Locate the cell with the specified text and output its [X, Y] center coordinate. 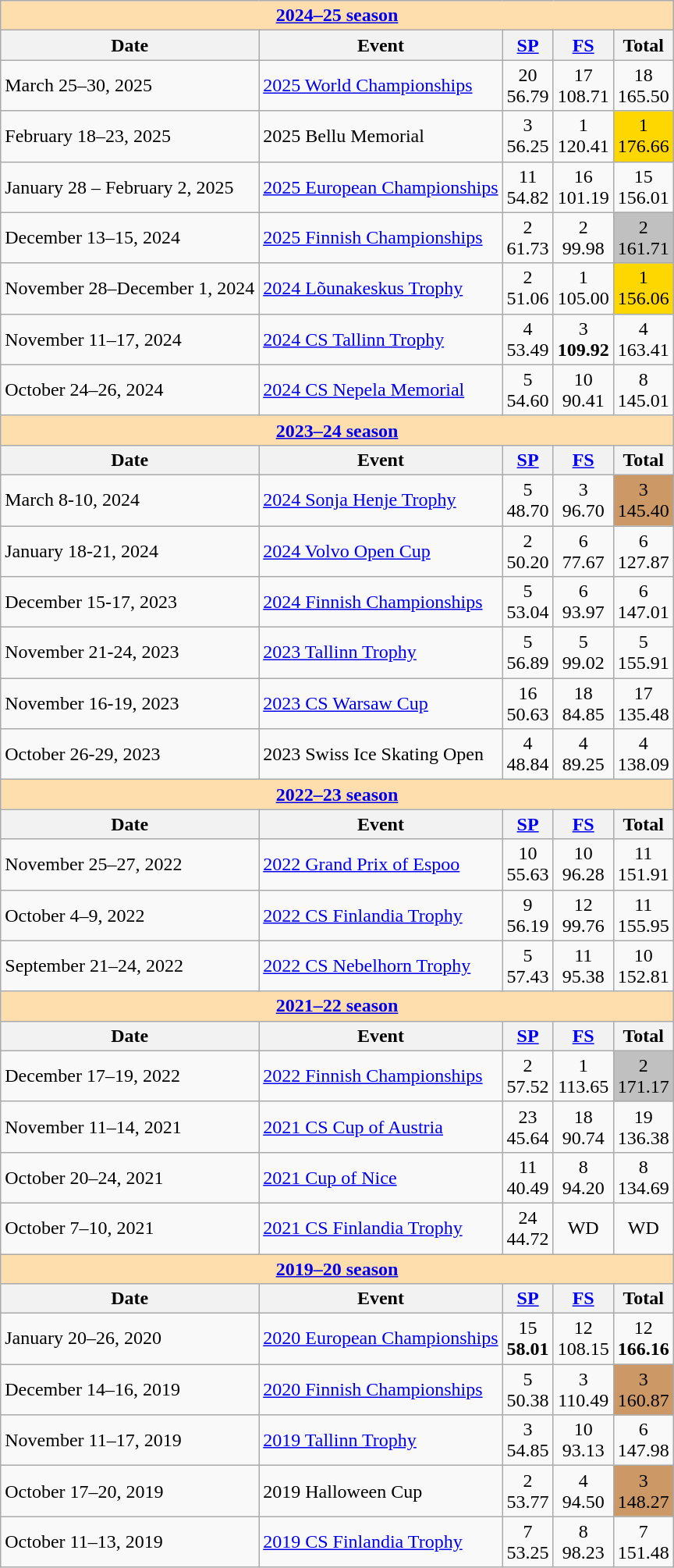
December 17–19, 2022 [129, 1076]
2019 Tallinn Trophy [381, 1441]
2022 Grand Prix of Espoo [381, 865]
5 57.43 [527, 966]
5 50.38 [527, 1389]
10 152.81 [643, 966]
2024 Volvo Open Cup [381, 551]
12 108.15 [584, 1339]
2020 Finnish Championships [381, 1389]
10 96.28 [584, 865]
4 94.50 [584, 1491]
2021 CS Cup of Austria [381, 1127]
8 145.01 [643, 390]
November 16-19, 2023 [129, 704]
3 56.25 [527, 136]
January 28 – February 2, 2025 [129, 187]
2024 Finnish Championships [381, 603]
October 7–10, 2021 [129, 1228]
2 99.98 [584, 237]
2020 European Championships [381, 1339]
5 54.60 [527, 390]
20 56.79 [527, 86]
2024 Sonja Henje Trophy [381, 500]
2 171.17 [643, 1076]
6 93.97 [584, 603]
2023 CS Warsaw Cup [381, 704]
18 90.74 [584, 1127]
8 98.23 [584, 1542]
10 90.41 [584, 390]
12 166.16 [643, 1339]
2 57.52 [527, 1076]
6 147.01 [643, 603]
8 134.69 [643, 1177]
2025 Bellu Memorial [381, 136]
19 136.38 [643, 1127]
1 105.00 [584, 289]
2022–23 season [337, 795]
2024 Lõunakeskus Trophy [381, 289]
January 18-21, 2024 [129, 551]
11 54.82 [527, 187]
12 99.76 [584, 915]
December 14–16, 2019 [129, 1389]
October 26-29, 2023 [129, 754]
2 50.20 [527, 551]
October 4–9, 2022 [129, 915]
11 151.91 [643, 865]
October 11–13, 2019 [129, 1542]
3 110.49 [584, 1389]
2024 CS Nepela Memorial [381, 390]
March 25–30, 2025 [129, 86]
3 109.92 [584, 339]
6 127.87 [643, 551]
2023 Tallinn Trophy [381, 652]
4 138.09 [643, 754]
2021–22 season [337, 1006]
5 56.89 [527, 652]
10 93.13 [584, 1441]
October 24–26, 2024 [129, 390]
September 21–24, 2022 [129, 966]
November 25–27, 2022 [129, 865]
2021 CS Finlandia Trophy [381, 1228]
2022 CS Finlandia Trophy [381, 915]
October 17–20, 2019 [129, 1491]
November 21-24, 2023 [129, 652]
1 120.41 [584, 136]
16 101.19 [584, 187]
4 89.25 [584, 754]
2024 CS Tallinn Trophy [381, 339]
2025 Finnish Championships [381, 237]
2019–20 season [337, 1268]
2023–24 season [337, 430]
1 176.66 [643, 136]
6 147.98 [643, 1441]
2023 Swiss Ice Skating Open [381, 754]
9 56.19 [527, 915]
January 20–26, 2020 [129, 1339]
March 8-10, 2024 [129, 500]
4 163.41 [643, 339]
11 95.38 [584, 966]
8 94.20 [584, 1177]
3 145.40 [643, 500]
2 53.77 [527, 1491]
17 135.48 [643, 704]
15 156.01 [643, 187]
7 53.25 [527, 1542]
2022 Finnish Championships [381, 1076]
February 18–23, 2025 [129, 136]
15 58.01 [527, 1339]
2025 World Championships [381, 86]
November 11–14, 2021 [129, 1127]
2019 Halloween Cup [381, 1491]
3 54.85 [527, 1441]
16 50.63 [527, 704]
December 15-17, 2023 [129, 603]
November 11–17, 2019 [129, 1441]
3 96.70 [584, 500]
October 20–24, 2021 [129, 1177]
5 48.70 [527, 500]
7 151.48 [643, 1542]
5 53.04 [527, 603]
5 99.02 [584, 652]
2 51.06 [527, 289]
11 155.95 [643, 915]
2022 CS Nebelhorn Trophy [381, 966]
11 40.49 [527, 1177]
2 61.73 [527, 237]
3 160.87 [643, 1389]
2024–25 season [337, 16]
6 77.67 [584, 551]
5 155.91 [643, 652]
2021 Cup of Nice [381, 1177]
10 55.63 [527, 865]
18 84.85 [584, 704]
2019 CS Finlandia Trophy [381, 1542]
17 108.71 [584, 86]
1 156.06 [643, 289]
November 11–17, 2024 [129, 339]
24 44.72 [527, 1228]
December 13–15, 2024 [129, 237]
2025 European Championships [381, 187]
3 148.27 [643, 1491]
23 45.64 [527, 1127]
4 48.84 [527, 754]
1 113.65 [584, 1076]
18 165.50 [643, 86]
2 161.71 [643, 237]
November 28–December 1, 2024 [129, 289]
4 53.49 [527, 339]
